Search for the cell housing the specified text and yield its [x, y] center coordinate. 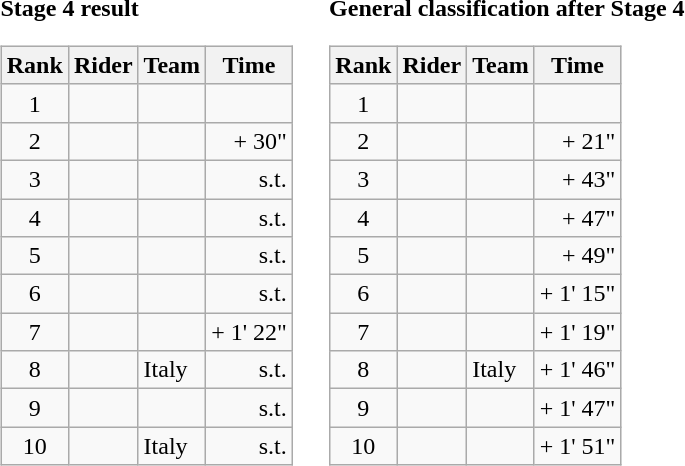
+ 21" [578, 141]
+ 1' 47" [578, 408]
+ 43" [578, 179]
+ 1' 46" [578, 370]
+ 30" [250, 141]
+ 1' 51" [578, 446]
+ 1' 15" [578, 294]
+ 1' 19" [578, 332]
+ 1' 22" [250, 332]
+ 47" [578, 217]
+ 49" [578, 256]
